Provide the (x, y) coordinate of the cell's center where the given text is located.  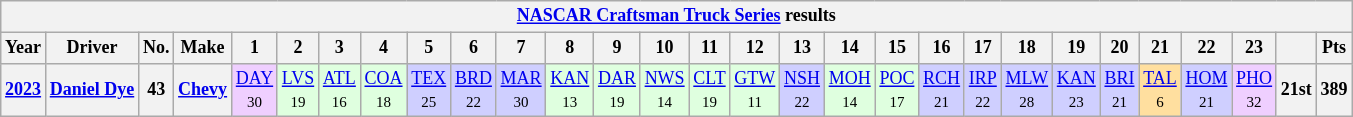
BRI21 (1120, 90)
NWS14 (664, 90)
Chevy (203, 90)
5 (429, 48)
KAN23 (1076, 90)
COA18 (384, 90)
NSH22 (802, 90)
10 (664, 48)
TEX25 (429, 90)
9 (618, 48)
No. (156, 48)
Make (203, 48)
PHO32 (1254, 90)
ATL16 (340, 90)
2023 (24, 90)
LVS19 (298, 90)
21 (1160, 48)
389 (1334, 90)
4 (384, 48)
MLW28 (1026, 90)
20 (1120, 48)
43 (156, 90)
12 (755, 48)
GTW11 (755, 90)
3 (340, 48)
17 (982, 48)
19 (1076, 48)
DAY30 (254, 90)
2 (298, 48)
22 (1206, 48)
8 (570, 48)
11 (710, 48)
TAL6 (1160, 90)
KAN13 (570, 90)
16 (942, 48)
Daniel Dye (92, 90)
BRD22 (474, 90)
18 (1026, 48)
DAR19 (618, 90)
MOH14 (850, 90)
14 (850, 48)
Pts (1334, 48)
1 (254, 48)
15 (897, 48)
IRP22 (982, 90)
21st (1296, 90)
13 (802, 48)
6 (474, 48)
7 (521, 48)
HOM21 (1206, 90)
RCH21 (942, 90)
Driver (92, 48)
MAR30 (521, 90)
Year (24, 48)
23 (1254, 48)
NASCAR Craftsman Truck Series results (676, 16)
CLT19 (710, 90)
POC17 (897, 90)
